Extract the (X, Y) coordinate from the center of the cell holding the provided text.  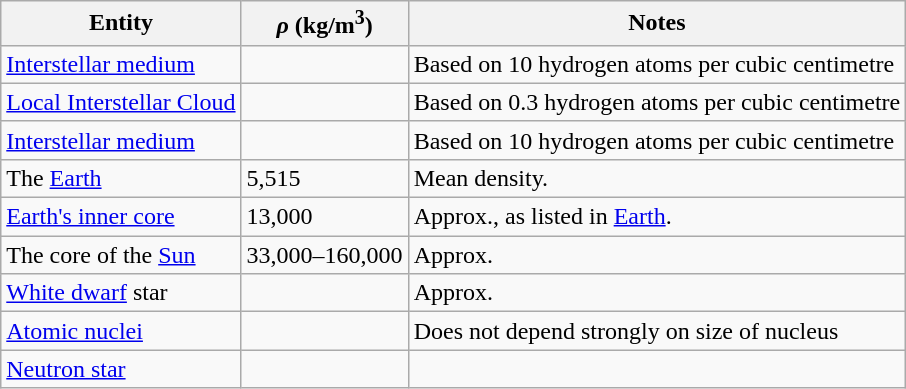
13,000 (324, 217)
The core of the Sun (121, 255)
Atomic nuclei (121, 331)
Earth's inner core (121, 217)
ρ (kg/m3) (324, 24)
Does not depend strongly on size of nucleus (657, 331)
White dwarf star (121, 293)
5,515 (324, 178)
Approx., as listed in Earth. (657, 217)
The Earth (121, 178)
33,000–160,000 (324, 255)
Local Interstellar Cloud (121, 102)
Notes (657, 24)
Neutron star (121, 369)
Mean density. (657, 178)
Entity (121, 24)
Based on 0.3 hydrogen atoms per cubic centimetre (657, 102)
